Return (x, y) of the center of cell containing provided text 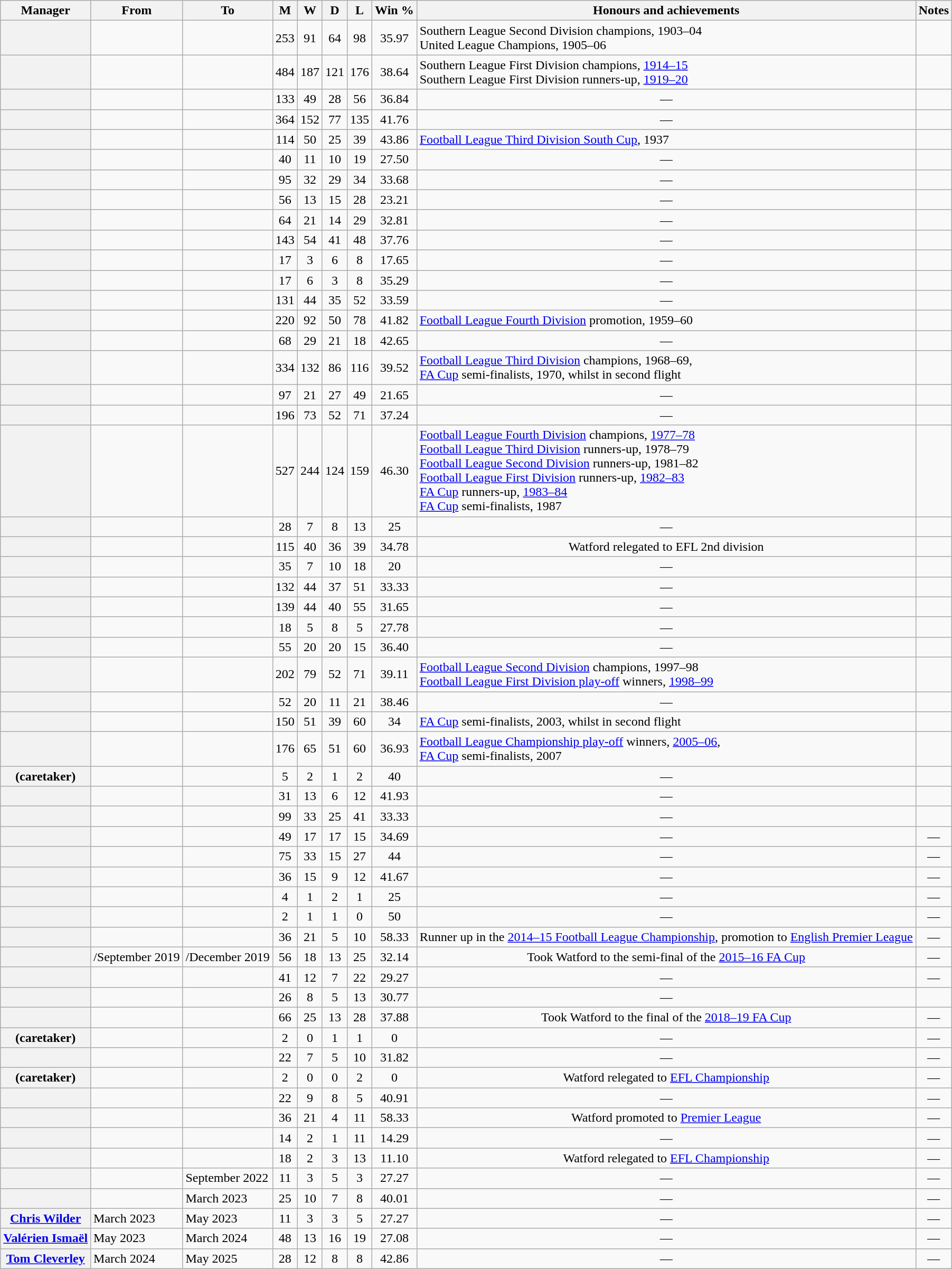
Manager (45, 11)
Southern League Second Division champions, 1903–04United League Champions, 1905–06 (666, 38)
54 (309, 240)
14.29 (395, 1138)
30.77 (395, 997)
Watford promoted to Premier League (666, 1118)
From (137, 11)
41.67 (395, 877)
17.65 (395, 260)
/September 2019 (137, 957)
L (359, 11)
D (335, 11)
115 (285, 547)
42.65 (395, 341)
May 2025 (228, 1258)
244 (309, 471)
159 (359, 471)
41.82 (395, 321)
364 (285, 119)
139 (285, 607)
35.97 (395, 38)
/December 2019 (228, 957)
99 (285, 816)
32 (309, 180)
33.68 (395, 180)
11.10 (395, 1158)
86 (335, 368)
43.86 (395, 139)
Football League Championship play-off winners, 2005–06,FA Cup semi-finalists, 2007 (666, 749)
152 (309, 119)
Chris Wilder (45, 1218)
37.88 (395, 1017)
42.86 (395, 1258)
68 (285, 341)
23.21 (395, 200)
46.30 (395, 471)
39.52 (395, 368)
Football League Second Division champions, 1997–98Football League First Division play-off winners, 1998–99 (666, 674)
Took Watford to the semi-final of the 2015–16 FA Cup (666, 957)
91 (309, 38)
Valérien Ismaël (45, 1238)
38.46 (395, 702)
124 (335, 471)
40.01 (395, 1198)
To (228, 11)
78 (359, 321)
W (309, 11)
31.65 (395, 607)
36.84 (395, 99)
36.93 (395, 749)
27.08 (395, 1238)
527 (285, 471)
Win % (395, 11)
27.50 (395, 159)
Football League Third Division South Cup, 1937 (666, 139)
196 (285, 415)
97 (285, 395)
Southern League First Division champions, 1914–15Southern League First Division runners-up, 1919–20 (666, 72)
92 (309, 321)
66 (285, 1017)
September 2022 (228, 1178)
34.69 (395, 836)
32.14 (395, 957)
39.11 (395, 674)
40.91 (395, 1098)
16 (335, 1238)
36.40 (395, 647)
Took Watford to the final of the 2018–19 FA Cup (666, 1017)
202 (285, 674)
116 (359, 368)
133 (285, 99)
75 (285, 857)
Watford relegated to EFL 2nd division (666, 547)
143 (285, 240)
41.93 (395, 796)
73 (309, 415)
FA Cup semi-finalists, 2003, whilst in second flight (666, 722)
334 (285, 368)
Football League Third Division champions, 1968–69,FA Cup semi-finalists, 1970, whilst in second flight (666, 368)
37.24 (395, 415)
484 (285, 72)
150 (285, 722)
38.64 (395, 72)
21.65 (395, 395)
35.29 (395, 280)
34.78 (395, 547)
37 (335, 587)
Honours and achievements (666, 11)
220 (285, 321)
37.76 (395, 240)
131 (285, 300)
Notes (934, 11)
79 (309, 674)
33.59 (395, 300)
27.78 (395, 627)
31.82 (395, 1058)
187 (309, 72)
77 (335, 119)
32.81 (395, 220)
135 (359, 119)
M (285, 11)
41.76 (395, 119)
65 (309, 749)
26 (285, 997)
121 (335, 72)
Football League Fourth Division promotion, 1959–60 (666, 321)
31 (285, 796)
253 (285, 38)
95 (285, 180)
98 (359, 38)
Runner up in the 2014–15 Football League Championship, promotion to English Premier League (666, 937)
29.27 (395, 977)
Tom Cleverley (45, 1258)
114 (285, 139)
